Detect which cell encompasses the target text, then output its (X, Y) center coordinate. 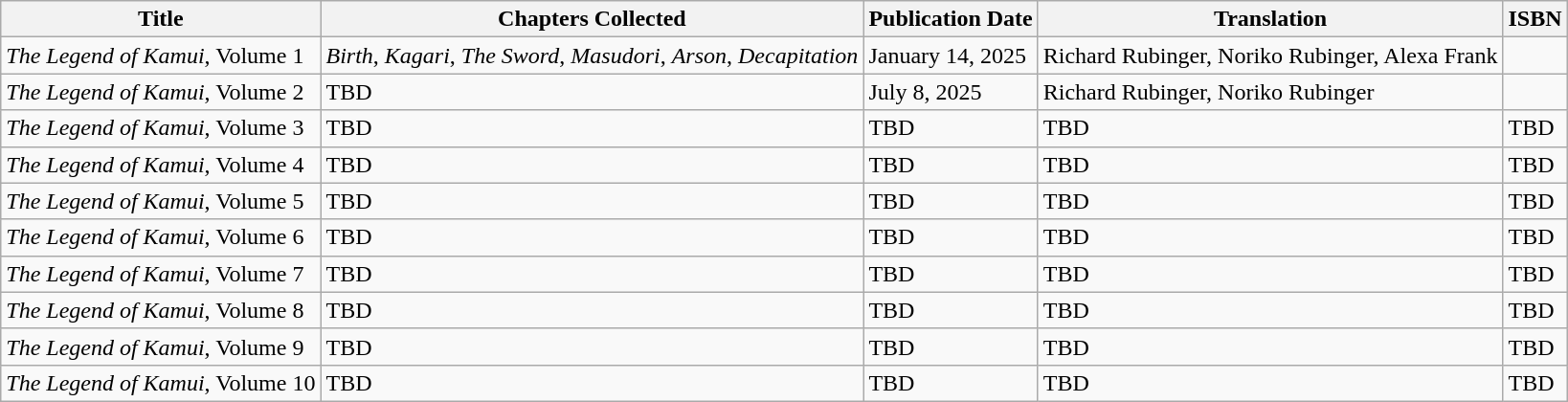
Chapters Collected (592, 19)
The Legend of Kamui, Volume 6 (161, 237)
The Legend of Kamui, Volume 5 (161, 201)
Publication Date (951, 19)
Birth, Kagari, The Sword, Masudori, Arson, Decapitation (592, 56)
The Legend of Kamui, Volume 1 (161, 56)
ISBN (1535, 19)
The Legend of Kamui, Volume 7 (161, 274)
July 8, 2025 (951, 92)
The Legend of Kamui, Volume 9 (161, 346)
Translation (1270, 19)
The Legend of Kamui, Volume 4 (161, 165)
The Legend of Kamui, Volume 2 (161, 92)
The Legend of Kamui, Volume 8 (161, 310)
January 14, 2025 (951, 56)
The Legend of Kamui, Volume 3 (161, 128)
Richard Rubinger, Noriko Rubinger (1270, 92)
Title (161, 19)
Richard Rubinger, Noriko Rubinger, Alexa Frank (1270, 56)
The Legend of Kamui, Volume 10 (161, 383)
